Find where the given text appears and provide that cell's center as (X, Y) coordinate. 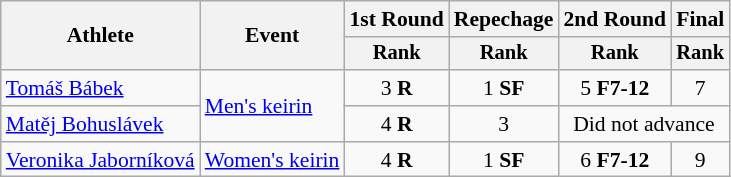
1st Round (396, 19)
Final (700, 19)
Athlete (100, 36)
Did not advance (644, 124)
Repechage (504, 19)
5 F7-12 (614, 88)
Men's keirin (272, 106)
1 SF (504, 88)
Matěj Bohuslávek (100, 124)
4 R (396, 124)
Event (272, 36)
Tomáš Bábek (100, 88)
3 (504, 124)
7 (700, 88)
2nd Round (614, 19)
3 R (396, 88)
